Pinpoint the cell where the given text exists, returning its (X, Y) midpoint coordinate. 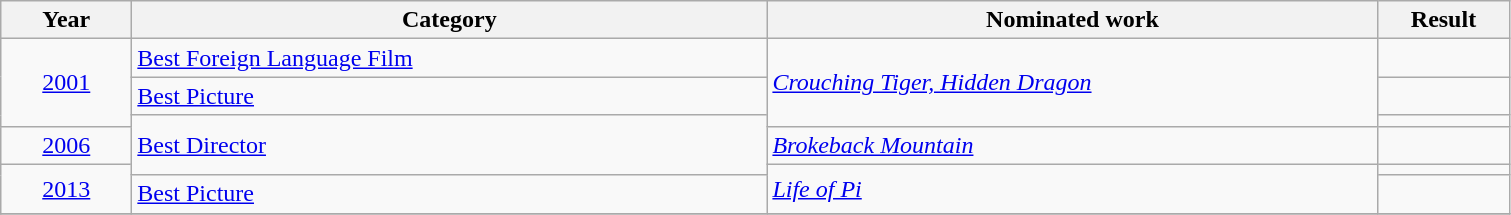
2006 (66, 145)
Year (66, 20)
Best Director (450, 145)
Crouching Tiger, Hidden Dragon (1072, 82)
Brokeback Mountain (1072, 145)
Best Foreign Language Film (450, 58)
2013 (66, 188)
2001 (66, 82)
Category (450, 20)
Nominated work (1072, 20)
Life of Pi (1072, 188)
Result (1444, 20)
